Output the [X, Y] coordinate of the center of the cell containing the given text.  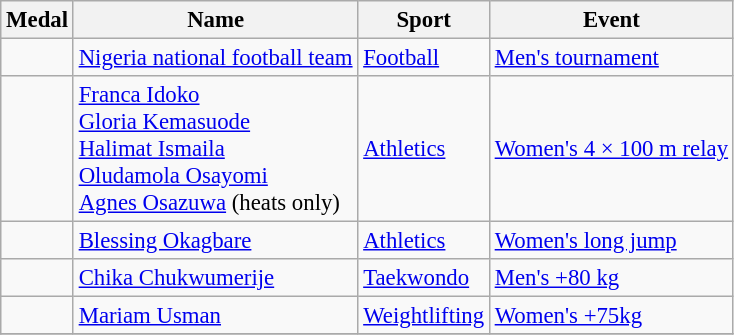
Name [216, 20]
Franca IdokoGloria KemasuodeHalimat IsmailaOludamola OsayomiAgnes Osazuwa (heats only) [216, 149]
Women's 4 × 100 m relay [611, 149]
Event [611, 20]
Nigeria national football team [216, 58]
Women's long jump [611, 241]
Women's +75kg [611, 316]
Mariam Usman [216, 316]
Sport [424, 20]
Weightlifting [424, 316]
Men's tournament [611, 58]
Taekwondo [424, 278]
Blessing Okagbare [216, 241]
Medal [38, 20]
Chika Chukwumerije [216, 278]
Football [424, 58]
Men's +80 kg [611, 278]
